Find where the given text appears and provide that cell's center as (x, y) coordinate. 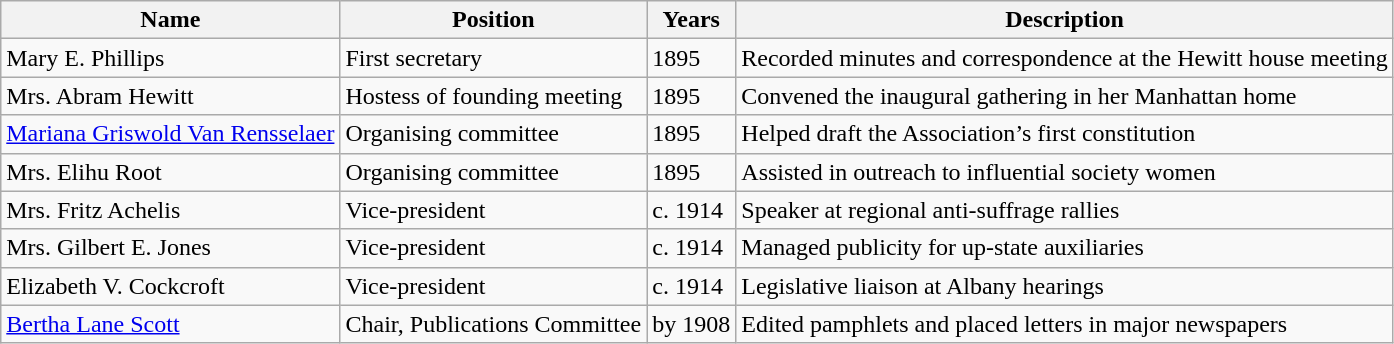
Convened the inaugural gathering in her Manhattan home (1065, 96)
Helped draft the Association’s first constitution (1065, 134)
Speaker at regional anti-suffrage rallies (1065, 210)
Description (1065, 20)
Edited pamphlets and placed letters in major newspapers (1065, 324)
Legislative liaison at Albany hearings (1065, 286)
Mrs. Fritz Achelis (170, 210)
First secretary (494, 58)
Mariana Griswold Van Rensselaer (170, 134)
Bertha Lane Scott (170, 324)
Mrs. Abram Hewitt (170, 96)
by 1908 (692, 324)
Name (170, 20)
Mrs. Elihu Root (170, 172)
Mrs. Gilbert E. Jones (170, 248)
Assisted in outreach to influential society women (1065, 172)
Mary E. Phillips (170, 58)
Chair, Publications Committee (494, 324)
Elizabeth V. Cockcroft (170, 286)
Hostess of founding meeting (494, 96)
Managed publicity for up-state auxiliaries (1065, 248)
Position (494, 20)
Recorded minutes and correspondence at the Hewitt house meeting (1065, 58)
Years (692, 20)
